Determine the [x, y] coordinate at the center of the cell enclosing the given text.  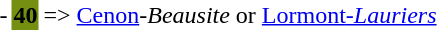
40 [26, 15]
